Search for the cell housing the specified text and yield its [x, y] center coordinate. 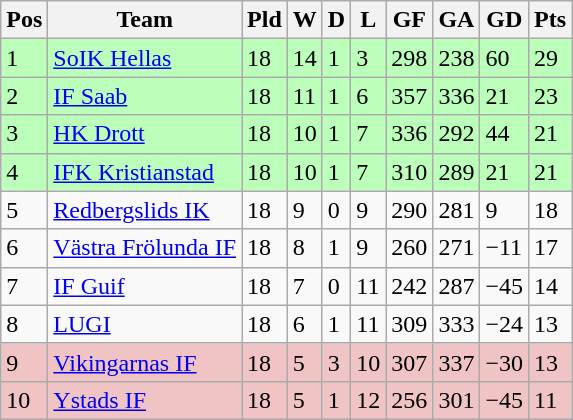
310 [410, 172]
260 [410, 248]
29 [550, 58]
Redbergslids IK [145, 210]
289 [456, 172]
12 [368, 400]
290 [410, 210]
SoIK Hellas [145, 58]
256 [410, 400]
60 [504, 58]
23 [550, 96]
LUGI [145, 324]
242 [410, 286]
357 [410, 96]
287 [456, 286]
333 [456, 324]
GA [456, 20]
GF [410, 20]
307 [410, 362]
44 [504, 134]
W [304, 20]
Pts [550, 20]
Västra Frölunda IF [145, 248]
2 [24, 96]
IF Guif [145, 286]
Pld [265, 20]
−30 [504, 362]
Ystads IF [145, 400]
309 [410, 324]
−24 [504, 324]
4 [24, 172]
17 [550, 248]
337 [456, 362]
L [368, 20]
Team [145, 20]
Pos [24, 20]
281 [456, 210]
298 [410, 58]
271 [456, 248]
D [336, 20]
238 [456, 58]
GD [504, 20]
IF Saab [145, 96]
Vikingarnas IF [145, 362]
HK Drott [145, 134]
−11 [504, 248]
301 [456, 400]
292 [456, 134]
IFK Kristianstad [145, 172]
